Locate the cell with the specified text and output its [X, Y] center coordinate. 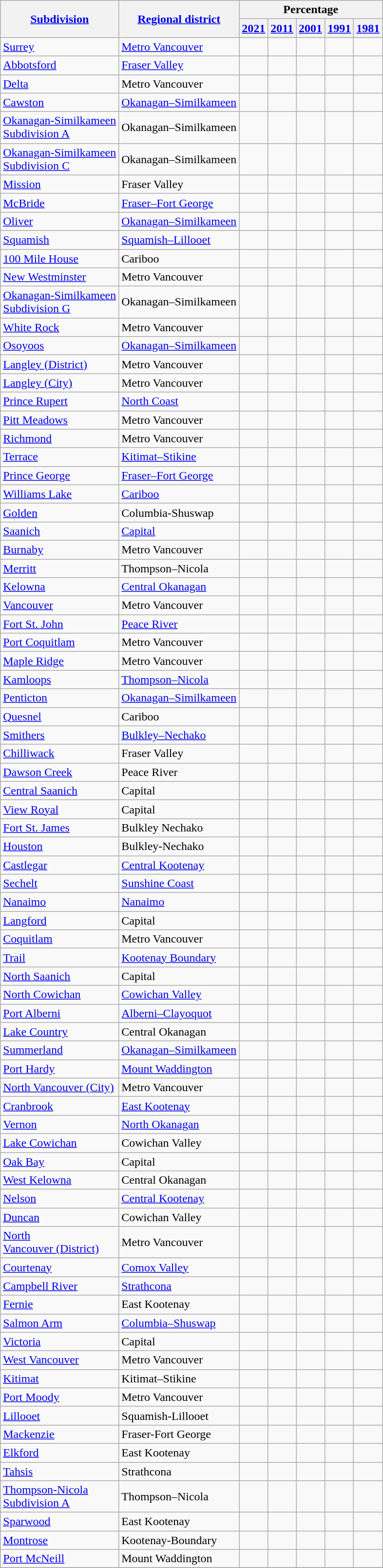
Lake Cowichan [59, 1143]
Sunshine Coast [179, 884]
Vernon [59, 1124]
Prince Rupert [59, 401]
New Westminster [59, 277]
1991 [339, 28]
Kootenay-Boundary [179, 1540]
Sparwood [59, 1522]
North Okanagan [179, 1124]
Campbell River [59, 1286]
View Royal [59, 809]
Oliver [59, 221]
Saanich [59, 531]
Elkford [59, 1453]
Columbia-Shuswap [179, 512]
North Saanich [59, 976]
Kootenay Boundary [179, 958]
Delta [59, 84]
Squamish-Lillooet [179, 1416]
Okanagan-SimilkameenSubdivision G [59, 302]
Comox Valley [179, 1267]
100 Mile House [59, 259]
North Vancouver (City) [59, 1087]
Thompson-NicolaSubdivision A [59, 1496]
Mackenzie [59, 1434]
Tahsis [59, 1472]
Houston [59, 846]
Fraser-Fort George [179, 1434]
Okanagan-SimilkameenSubdivision C [59, 159]
Nelson [59, 1199]
West Kelowna [59, 1180]
Prince George [59, 475]
Abbotsford [59, 65]
Oak Bay [59, 1162]
Quesnel [59, 717]
Smithers [59, 735]
Bulkley–Nechako [179, 735]
Regional district [179, 19]
Golden [59, 512]
2001 [311, 28]
2021 [253, 28]
Columbia–Shuswap [179, 1323]
Okanagan-SimilkameenSubdivision A [59, 128]
Coquitlam [59, 939]
Williams Lake [59, 494]
Langley (City) [59, 383]
Port Coquitlam [59, 642]
2011 [282, 28]
Bulkley Nechako [179, 828]
Castlegar [59, 865]
West Vancouver [59, 1360]
Squamish [59, 240]
Alberni–Clayoquot [179, 1013]
Trail [59, 958]
Terrace [59, 457]
Cranbrook [59, 1106]
Pitt Meadows [59, 420]
Fort St. John [59, 624]
McBride [59, 203]
Mission [59, 184]
Kamloops [59, 680]
North Cowichan [59, 995]
Kelowna [59, 587]
Merritt [59, 568]
Fort St. James [59, 828]
Sechelt [59, 884]
Port McNeill [59, 1559]
Osoyoos [59, 346]
Fernie [59, 1304]
Percentage [311, 10]
White Rock [59, 327]
Chilliwack [59, 754]
Dawson Creek [59, 772]
Bulkley-Nechako [179, 846]
Courtenay [59, 1267]
Lake Country [59, 1032]
Lillooet [59, 1416]
Vancouver [59, 605]
Richmond [59, 438]
Duncan [59, 1217]
Subdivision [59, 19]
Cawston [59, 102]
Maple Ridge [59, 661]
Squamish–Lillooet [179, 240]
Kitimat [59, 1379]
Langford [59, 921]
Central Saanich [59, 791]
Salmon Arm [59, 1323]
Penticton [59, 698]
1981 [368, 28]
Victoria [59, 1341]
North Coast [179, 401]
Port Moody [59, 1397]
Port Alberni [59, 1013]
Burnaby [59, 549]
Surrey [59, 47]
Summerland [59, 1050]
Montrose [59, 1540]
Port Hardy [59, 1069]
Langley (District) [59, 364]
NorthVancouver (District) [59, 1242]
